From the cell containing the given text, extract its center point as [X, Y] coordinate. 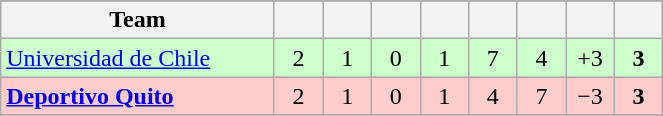
Universidad de Chile [138, 58]
+3 [590, 58]
−3 [590, 96]
Deportivo Quito [138, 96]
Team [138, 20]
